Extract the (X, Y) coordinate from the center of the cell holding the provided text.  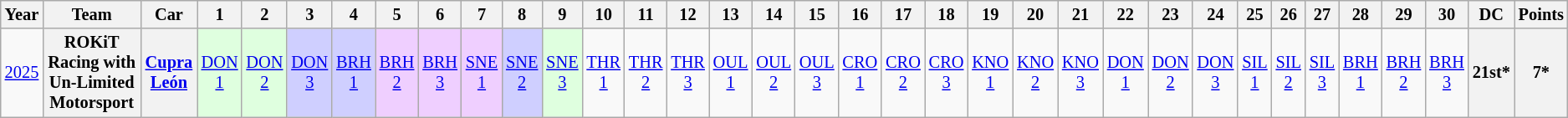
7 (482, 14)
KNO3 (1080, 73)
Team (92, 14)
24 (1215, 14)
5 (397, 14)
1 (220, 14)
10 (603, 14)
OUL3 (817, 73)
19 (990, 14)
22 (1126, 14)
2 (264, 14)
OUL1 (731, 73)
27 (1322, 14)
KNO1 (990, 73)
4 (354, 14)
28 (1361, 14)
17 (903, 14)
6 (440, 14)
CRO1 (861, 73)
21st* (1492, 73)
SIL2 (1289, 73)
Points (1541, 14)
Car (169, 14)
13 (731, 14)
20 (1035, 14)
23 (1171, 14)
14 (774, 14)
7* (1541, 73)
SNE1 (482, 73)
9 (562, 14)
KNO2 (1035, 73)
CRO3 (947, 73)
18 (947, 14)
11 (646, 14)
OUL2 (774, 73)
15 (817, 14)
CRO2 (903, 73)
DC (1492, 14)
THR3 (687, 73)
ROKiT Racing with Un-Limited Motorsport (92, 73)
THR2 (646, 73)
29 (1404, 14)
30 (1447, 14)
2025 (22, 73)
16 (861, 14)
8 (522, 14)
Cupra León (169, 73)
25 (1254, 14)
SIL1 (1254, 73)
3 (309, 14)
21 (1080, 14)
SIL3 (1322, 73)
SNE3 (562, 73)
SNE2 (522, 73)
26 (1289, 14)
Year (22, 14)
THR1 (603, 73)
12 (687, 14)
